Identify which cell holds the provided text, then report its (x, y) central coordinate. 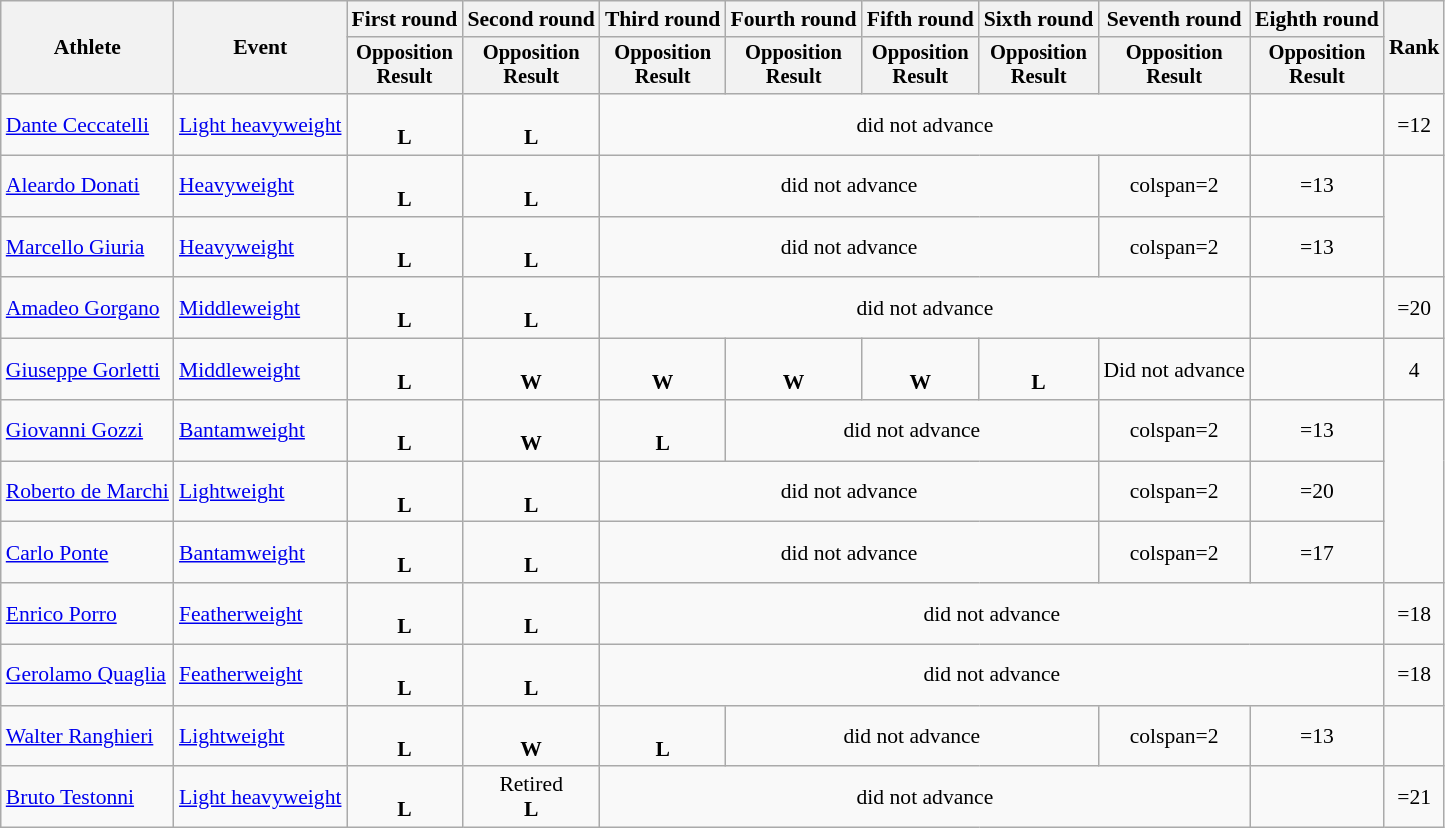
Roberto de Marchi (88, 492)
Seventh round (1174, 19)
Bruto Testonni (88, 798)
First round (405, 19)
Fourth round (793, 19)
Did not advance (1174, 370)
=17 (1317, 552)
Walter Ranghieri (88, 736)
Rank (1414, 48)
Eighth round (1317, 19)
Enrico Porro (88, 614)
4 (1414, 370)
Event (260, 48)
Dante Ceccatelli (88, 124)
Second round (531, 19)
Sixth round (1039, 19)
Amadeo Gorgano (88, 308)
Third round (663, 19)
Aleardo Donati (88, 186)
Retired L (531, 798)
Gerolamo Quaglia (88, 676)
Giuseppe Gorletti (88, 370)
Giovanni Gozzi (88, 430)
=12 (1414, 124)
=21 (1414, 798)
Fifth round (920, 19)
Carlo Ponte (88, 552)
Athlete (88, 48)
Marcello Giuria (88, 248)
